Detect which cell encompasses the target text, then output its (x, y) center coordinate. 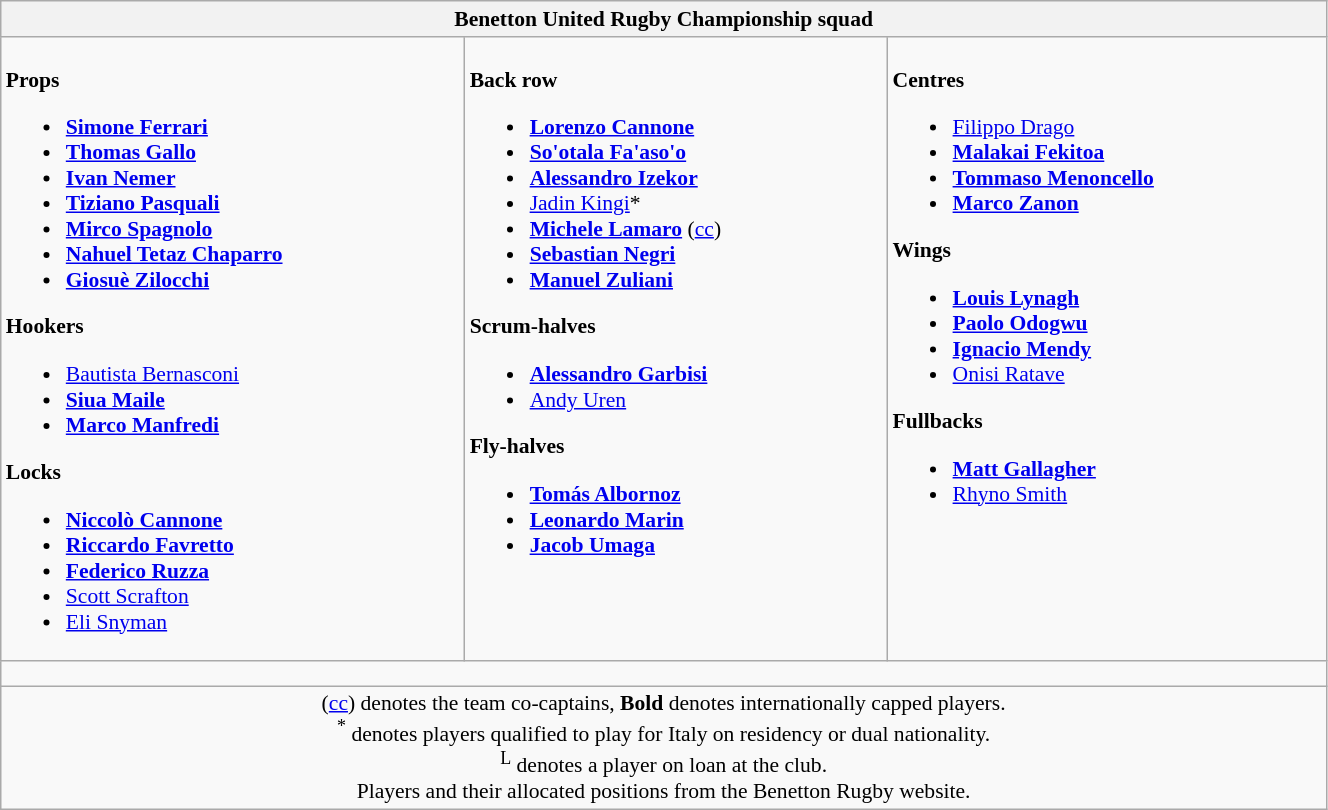
Benetton United Rugby Championship squad (664, 19)
